Pinpoint the cell where the given text exists, returning its (x, y) midpoint coordinate. 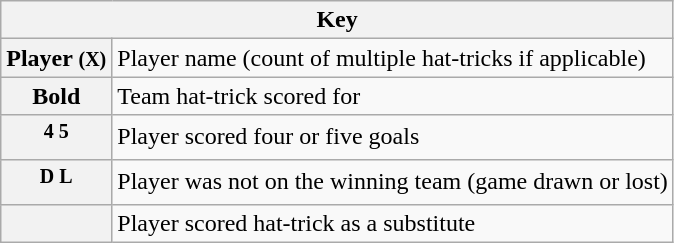
Team hat-trick scored for (393, 96)
Player scored four or five goals (393, 138)
Player was not on the winning team (game drawn or lost) (393, 182)
Player (X) (56, 58)
Player scored hat-trick as a substitute (393, 223)
Player name (count of multiple hat-tricks if applicable) (393, 58)
Bold (56, 96)
Key (338, 20)
D L (56, 182)
4 5 (56, 138)
